Search for the cell housing the specified text and yield its [x, y] center coordinate. 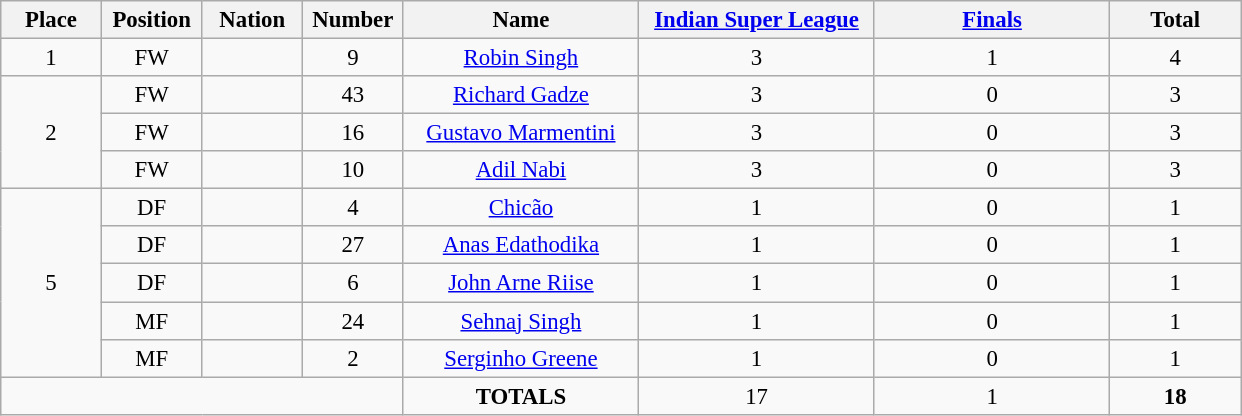
Robin Singh [521, 58]
43 [354, 95]
10 [354, 170]
TOTALS [521, 396]
Richard Gadze [521, 95]
17 [757, 396]
Indian Super League [757, 20]
Total [1176, 20]
Adil Nabi [521, 170]
Number [354, 20]
18 [1176, 396]
6 [354, 283]
Serginho Greene [521, 358]
24 [354, 321]
Nation [252, 20]
Gustavo Marmentini [521, 133]
Place [52, 20]
Chicão [521, 208]
5 [52, 283]
John Arne Riise [521, 283]
16 [354, 133]
9 [354, 58]
27 [354, 245]
Position [152, 20]
Name [521, 20]
Finals [992, 20]
Sehnaj Singh [521, 321]
Anas Edathodika [521, 245]
